For the text-containing cell, return its midpoint in (x, y) coordinate format. 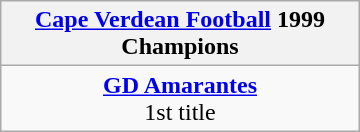
Cape Verdean Football 1999Champions (180, 34)
GD Amarantes1st title (180, 98)
